Output the [X, Y] coordinate of the center of the cell containing the given text.  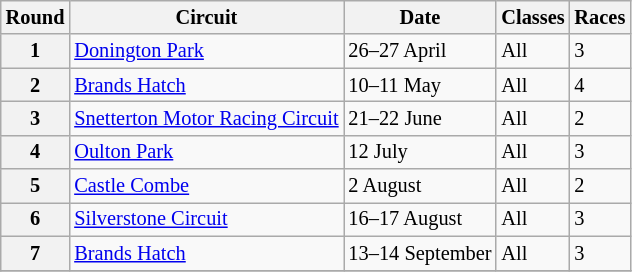
26–27 April [420, 51]
21–22 June [420, 118]
Races [600, 17]
1 [36, 51]
Silverstone Circuit [206, 219]
Round [36, 17]
Castle Combe [206, 186]
6 [36, 219]
Classes [532, 17]
Donington Park [206, 51]
2 August [420, 186]
16–17 August [420, 219]
Circuit [206, 17]
Oulton Park [206, 152]
7 [36, 253]
13–14 September [420, 253]
10–11 May [420, 85]
Date [420, 17]
5 [36, 186]
12 July [420, 152]
Snetterton Motor Racing Circuit [206, 118]
